Search for the cell housing the specified text and yield its (X, Y) center coordinate. 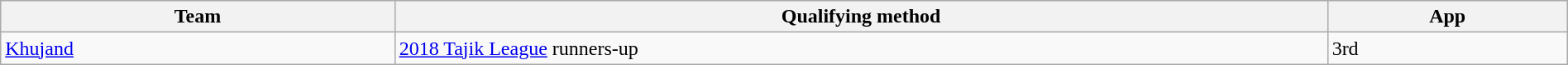
App (1447, 17)
Team (198, 17)
Khujand (198, 48)
2018 Tajik League runners-up (861, 48)
Qualifying method (861, 17)
3rd (1447, 48)
